Search for the cell housing the specified text and yield its (x, y) center coordinate. 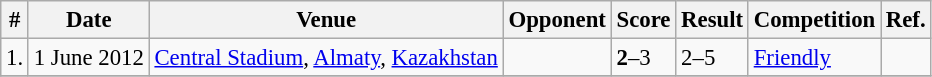
Opponent (557, 20)
Score (644, 20)
Friendly (814, 58)
2–3 (644, 58)
Date (88, 20)
# (15, 20)
2–5 (712, 58)
Venue (326, 20)
Central Stadium, Almaty, Kazakhstan (326, 58)
1 June 2012 (88, 58)
Result (712, 20)
Ref. (905, 20)
1. (15, 58)
Competition (814, 20)
